Extract the [X, Y] coordinate from the center of the cell holding the provided text.  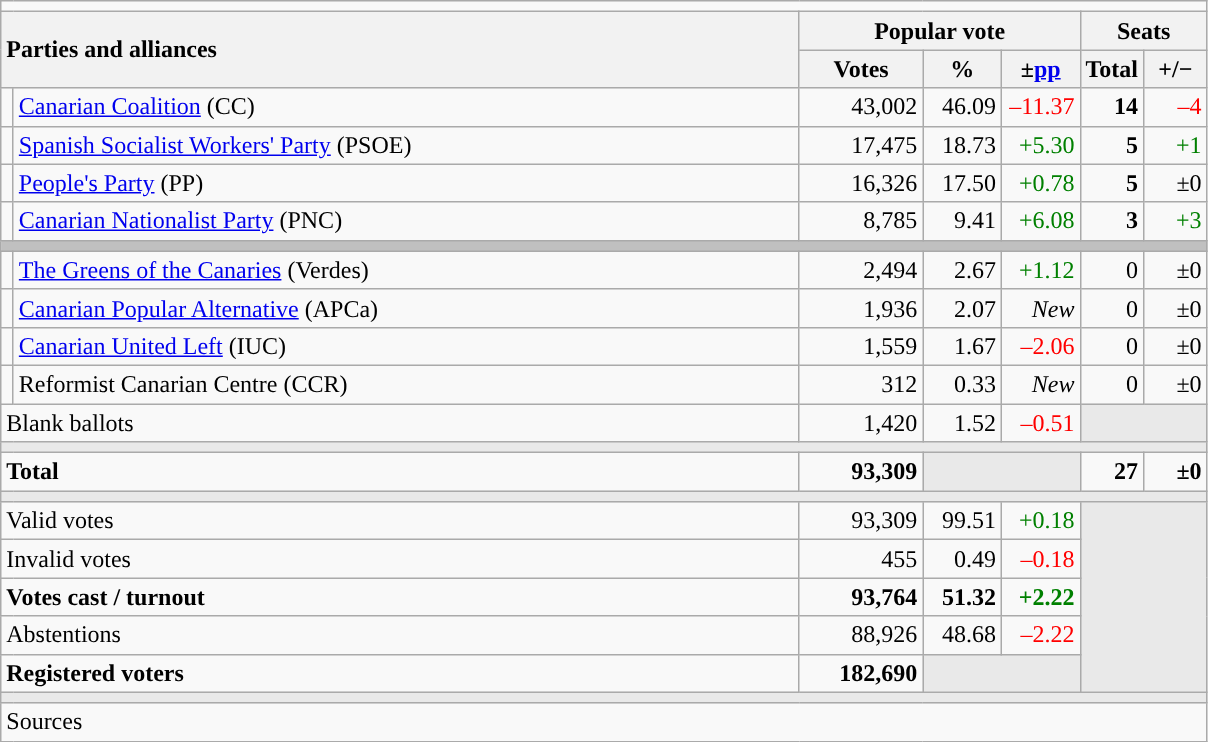
Canarian Coalition (CC) [406, 107]
–11.37 [1040, 107]
1,559 [861, 346]
People's Party (PP) [406, 183]
–0.51 [1040, 423]
–2.22 [1040, 635]
2.67 [962, 270]
1,936 [861, 308]
Invalid votes [400, 559]
Spanish Socialist Workers' Party (PSOE) [406, 145]
Sources [604, 722]
–0.18 [1040, 559]
99.51 [962, 521]
93,764 [861, 597]
±pp [1040, 69]
% [962, 69]
27 [1112, 472]
14 [1112, 107]
1,420 [861, 423]
88,926 [861, 635]
–4 [1176, 107]
Registered voters [400, 673]
3 [1112, 221]
46.09 [962, 107]
Canarian United Left (IUC) [406, 346]
18.73 [962, 145]
9.41 [962, 221]
48.68 [962, 635]
Votes [861, 69]
+3 [1176, 221]
+5.30 [1040, 145]
16,326 [861, 183]
1.52 [962, 423]
455 [861, 559]
Canarian Popular Alternative (APCa) [406, 308]
0.33 [962, 384]
8,785 [861, 221]
17.50 [962, 183]
51.32 [962, 597]
Reformist Canarian Centre (CCR) [406, 384]
+0.78 [1040, 183]
+0.18 [1040, 521]
Parties and alliances [400, 50]
+1 [1176, 145]
Popular vote [940, 31]
43,002 [861, 107]
0.49 [962, 559]
17,475 [861, 145]
Abstentions [400, 635]
Seats [1144, 31]
+/− [1176, 69]
1.67 [962, 346]
2,494 [861, 270]
Votes cast / turnout [400, 597]
The Greens of the Canaries (Verdes) [406, 270]
2.07 [962, 308]
Blank ballots [400, 423]
312 [861, 384]
+6.08 [1040, 221]
+1.12 [1040, 270]
Valid votes [400, 521]
182,690 [861, 673]
+2.22 [1040, 597]
–2.06 [1040, 346]
Canarian Nationalist Party (PNC) [406, 221]
